Determine the (x, y) coordinate at the center of the cell enclosing the given text.  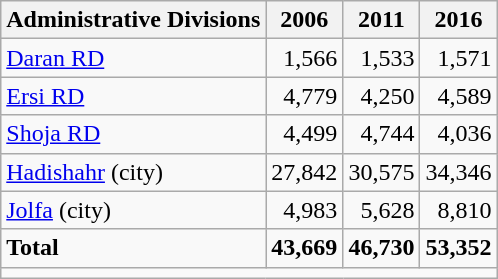
Total (134, 248)
27,842 (304, 172)
1,566 (304, 58)
43,669 (304, 248)
1,533 (382, 58)
5,628 (382, 210)
1,571 (458, 58)
4,589 (458, 96)
4,036 (458, 134)
Jolfa (city) (134, 210)
4,779 (304, 96)
2006 (304, 20)
8,810 (458, 210)
53,352 (458, 248)
Daran RD (134, 58)
4,250 (382, 96)
2011 (382, 20)
4,499 (304, 134)
4,744 (382, 134)
Ersi RD (134, 96)
Administrative Divisions (134, 20)
34,346 (458, 172)
Hadishahr (city) (134, 172)
30,575 (382, 172)
4,983 (304, 210)
Shoja RD (134, 134)
2016 (458, 20)
46,730 (382, 248)
